Return the (X, Y) coordinate for the center point of the cell that contains the specified text.  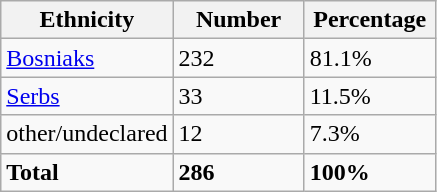
Percentage (370, 20)
81.1% (370, 58)
12 (238, 134)
Number (238, 20)
other/undeclared (87, 134)
11.5% (370, 96)
Ethnicity (87, 20)
33 (238, 96)
Total (87, 172)
232 (238, 58)
Serbs (87, 96)
7.3% (370, 134)
Bosniaks (87, 58)
100% (370, 172)
286 (238, 172)
